Return (x, y) of the center of cell containing provided text 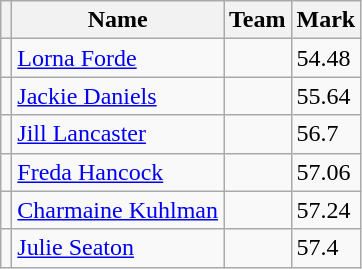
Mark (326, 20)
57.24 (326, 210)
Name (118, 20)
Jackie Daniels (118, 96)
56.7 (326, 134)
Freda Hancock (118, 172)
Jill Lancaster (118, 134)
Lorna Forde (118, 58)
57.4 (326, 248)
55.64 (326, 96)
57.06 (326, 172)
54.48 (326, 58)
Charmaine Kuhlman (118, 210)
Julie Seaton (118, 248)
Team (258, 20)
